Pinpoint the cell where the given text exists, returning its (X, Y) midpoint coordinate. 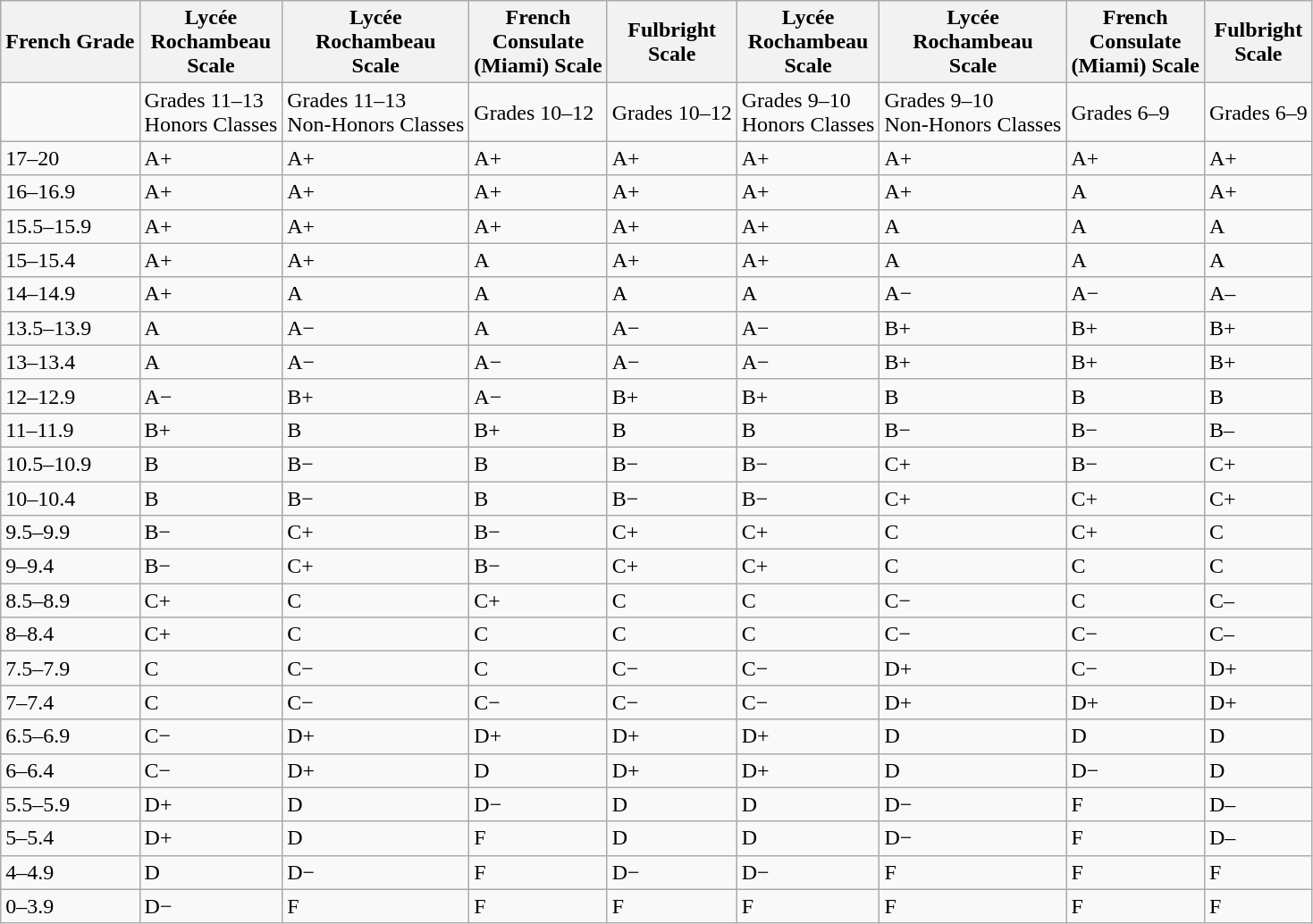
9.5–9.9 (70, 533)
9–9.4 (70, 567)
15.5–15.9 (70, 226)
A– (1258, 294)
8–8.4 (70, 634)
0–3.9 (70, 906)
8.5–8.9 (70, 601)
14–14.9 (70, 294)
10–10.4 (70, 498)
French Grade (70, 42)
Grades 9–10Honors Classes (808, 113)
Grades 11–13Non-Honors Classes (375, 113)
13.5–13.9 (70, 328)
7–7.4 (70, 702)
5.5–5.9 (70, 804)
5–5.4 (70, 838)
13–13.4 (70, 362)
4–4.9 (70, 872)
6–6.4 (70, 770)
16–16.9 (70, 192)
6.5–6.9 (70, 736)
B– (1258, 430)
Grades 11–13Honors Classes (211, 113)
12–12.9 (70, 396)
Grades 9–10Non-Honors Classes (972, 113)
17–20 (70, 158)
7.5–7.9 (70, 668)
11–11.9 (70, 430)
15–15.4 (70, 260)
10.5–10.9 (70, 464)
